From the cell containing the given text, extract its center point as [x, y] coordinate. 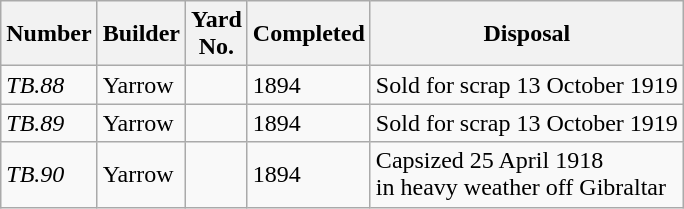
Completed [308, 34]
Builder [141, 34]
TB.88 [49, 85]
Number [49, 34]
TB.90 [49, 174]
TB.89 [49, 123]
Yard No. [217, 34]
Disposal [526, 34]
Capsized 25 April 1918 in heavy weather off Gibraltar [526, 174]
